From the cell containing the given text, extract its center point as [x, y] coordinate. 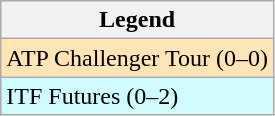
Legend [138, 20]
ATP Challenger Tour (0–0) [138, 58]
ITF Futures (0–2) [138, 96]
